Identify which cell holds the provided text, then report its [X, Y] central coordinate. 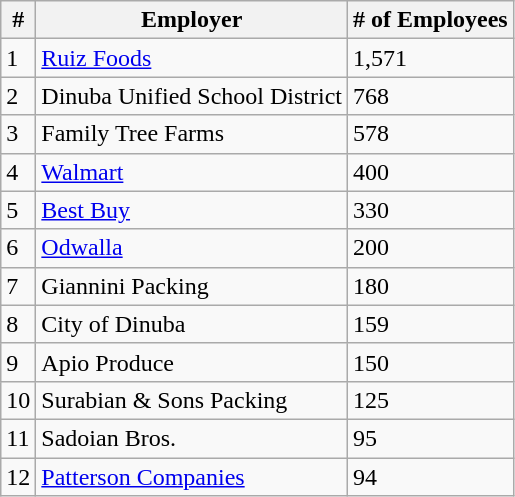
1,571 [431, 58]
4 [18, 172]
9 [18, 362]
10 [18, 400]
# [18, 20]
7 [18, 286]
Surabian & Sons Packing [192, 400]
2 [18, 96]
# of Employees [431, 20]
11 [18, 438]
400 [431, 172]
Giannini Packing [192, 286]
Patterson Companies [192, 477]
1 [18, 58]
125 [431, 400]
768 [431, 96]
Best Buy [192, 210]
City of Dinuba [192, 324]
Apio Produce [192, 362]
Odwalla [192, 248]
Dinuba Unified School District [192, 96]
578 [431, 134]
5 [18, 210]
94 [431, 477]
95 [431, 438]
Employer [192, 20]
12 [18, 477]
200 [431, 248]
Family Tree Farms [192, 134]
159 [431, 324]
8 [18, 324]
3 [18, 134]
Sadoian Bros. [192, 438]
Walmart [192, 172]
180 [431, 286]
6 [18, 248]
150 [431, 362]
Ruiz Foods [192, 58]
330 [431, 210]
